Find where the given text appears and provide that cell's center as [X, Y] coordinate. 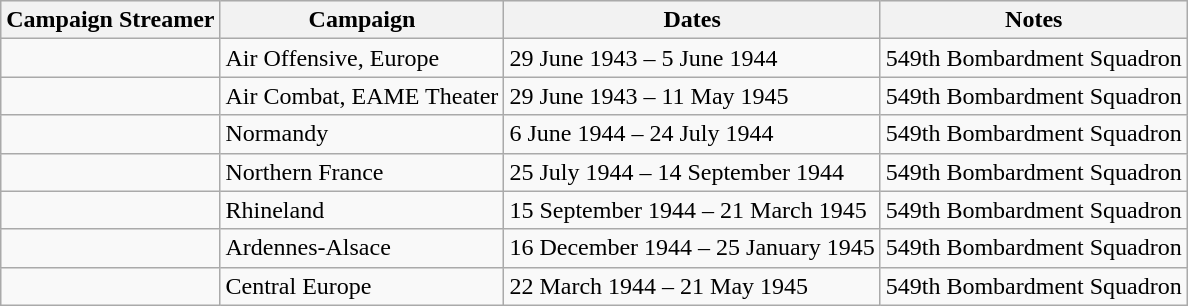
Rhineland [362, 210]
16 December 1944 – 25 January 1945 [692, 248]
Air Offensive, Europe [362, 58]
Northern France [362, 172]
Dates [692, 20]
Central Europe [362, 286]
Campaign [362, 20]
6 June 1944 – 24 July 1944 [692, 134]
29 June 1943 – 5 June 1944 [692, 58]
Notes [1034, 20]
Normandy [362, 134]
Air Combat, EAME Theater [362, 96]
15 September 1944 – 21 March 1945 [692, 210]
22 March 1944 – 21 May 1945 [692, 286]
Ardennes-Alsace [362, 248]
Campaign Streamer [110, 20]
29 June 1943 – 11 May 1945 [692, 96]
25 July 1944 – 14 September 1944 [692, 172]
